Detect which cell encompasses the target text, then output its (X, Y) center coordinate. 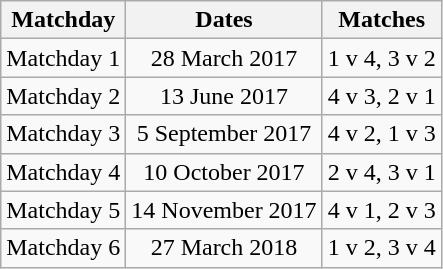
2 v 4, 3 v 1 (382, 172)
Matches (382, 20)
14 November 2017 (224, 210)
Matchday (64, 20)
Matchday 6 (64, 248)
4 v 2, 1 v 3 (382, 134)
5 September 2017 (224, 134)
Matchday 2 (64, 96)
Matchday 3 (64, 134)
Matchday 1 (64, 58)
Matchday 5 (64, 210)
10 October 2017 (224, 172)
1 v 2, 3 v 4 (382, 248)
4 v 1, 2 v 3 (382, 210)
13 June 2017 (224, 96)
28 March 2017 (224, 58)
1 v 4, 3 v 2 (382, 58)
4 v 3, 2 v 1 (382, 96)
Dates (224, 20)
Matchday 4 (64, 172)
27 March 2018 (224, 248)
